Return the (x, y) coordinate for the center point of the cell that contains the specified text.  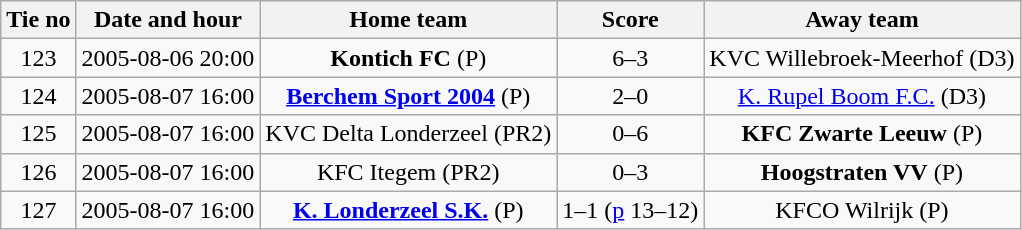
1–1 (p 13–12) (630, 210)
125 (38, 134)
124 (38, 96)
Tie no (38, 20)
KFC Zwarte Leeuw (P) (862, 134)
Berchem Sport 2004 (P) (408, 96)
K. Rupel Boom F.C. (D3) (862, 96)
Home team (408, 20)
Score (630, 20)
127 (38, 210)
2–0 (630, 96)
KVC Delta Londerzeel (PR2) (408, 134)
KFC Itegem (PR2) (408, 172)
0–6 (630, 134)
Kontich FC (P) (408, 58)
126 (38, 172)
Away team (862, 20)
KFCO Wilrijk (P) (862, 210)
123 (38, 58)
K. Londerzeel S.K. (P) (408, 210)
0–3 (630, 172)
2005-08-06 20:00 (168, 58)
KVC Willebroek-Meerhof (D3) (862, 58)
Date and hour (168, 20)
Hoogstraten VV (P) (862, 172)
6–3 (630, 58)
